Extract the (X, Y) coordinate from the center of the cell holding the provided text.  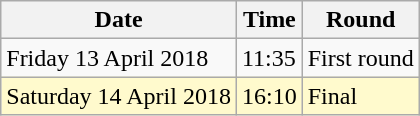
Saturday 14 April 2018 (119, 96)
Round (360, 20)
16:10 (269, 96)
Time (269, 20)
Date (119, 20)
Final (360, 96)
First round (360, 58)
Friday 13 April 2018 (119, 58)
11:35 (269, 58)
